Identify which cell holds the provided text, then report its (X, Y) central coordinate. 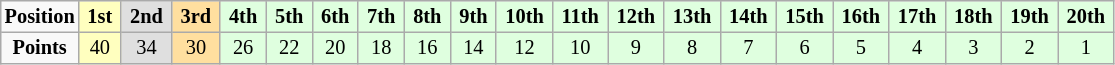
8 (692, 48)
9th (473, 17)
6 (805, 48)
20 (335, 48)
6th (335, 17)
19th (1030, 17)
2nd (146, 17)
13th (692, 17)
3 (973, 48)
40 (100, 48)
1 (1086, 48)
26 (243, 48)
Points (40, 48)
7th (381, 17)
16th (861, 17)
5 (861, 48)
12 (524, 48)
10 (580, 48)
7 (748, 48)
9 (636, 48)
10th (524, 17)
11th (580, 17)
1st (100, 17)
15th (805, 17)
18th (973, 17)
18 (381, 48)
Position (40, 17)
14th (748, 17)
30 (196, 48)
2 (1030, 48)
16 (427, 48)
5th (289, 17)
22 (289, 48)
12th (636, 17)
4th (243, 17)
14 (473, 48)
3rd (196, 17)
34 (146, 48)
17th (917, 17)
20th (1086, 17)
8th (427, 17)
4 (917, 48)
